Return the [X, Y] coordinate for the center point of the cell that contains the specified text.  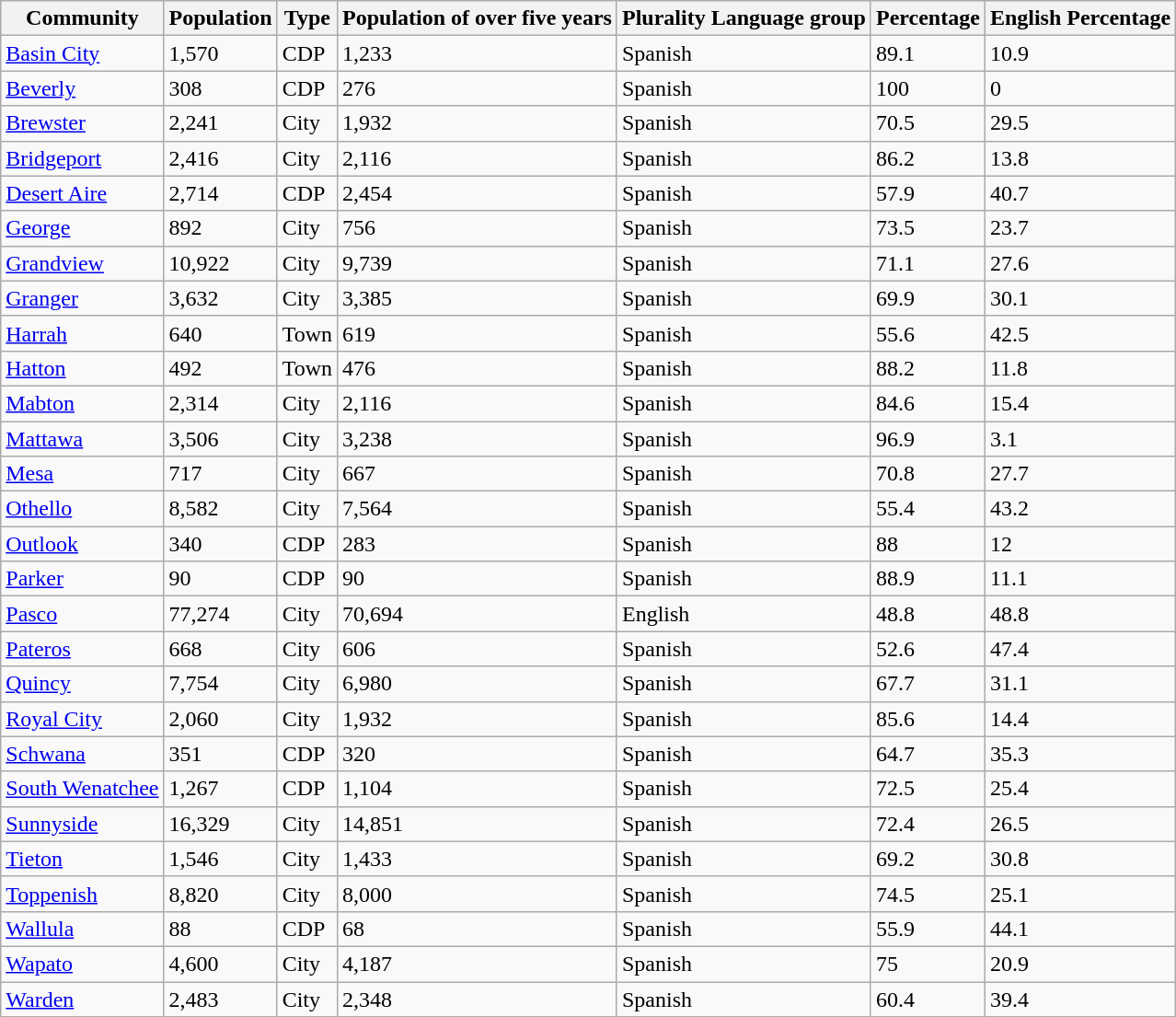
Parker [83, 579]
12 [1080, 544]
60.4 [928, 999]
2,483 [221, 999]
283 [478, 544]
25.1 [1080, 894]
31.1 [1080, 684]
Mattawa [83, 439]
Population [221, 18]
351 [221, 754]
Plurality Language group [744, 18]
Desert Aire [83, 193]
308 [221, 88]
69.2 [928, 859]
7,564 [478, 509]
84.6 [928, 403]
Grandview [83, 263]
39.4 [1080, 999]
English Percentage [1080, 18]
85.6 [928, 719]
89.1 [928, 53]
1,267 [221, 789]
Beverly [83, 88]
68 [478, 929]
Quincy [83, 684]
52.6 [928, 649]
3,632 [221, 298]
2,714 [221, 193]
1,433 [478, 859]
13.8 [1080, 158]
3,238 [478, 439]
55.4 [928, 509]
42.5 [1080, 333]
30.8 [1080, 859]
2,348 [478, 999]
4,187 [478, 964]
619 [478, 333]
3,506 [221, 439]
30.1 [1080, 298]
Mabton [83, 403]
40.7 [1080, 193]
George [83, 228]
2,314 [221, 403]
44.1 [1080, 929]
Bridgeport [83, 158]
Schwana [83, 754]
Community [83, 18]
10.9 [1080, 53]
72.4 [928, 824]
Warden [83, 999]
16,329 [221, 824]
320 [478, 754]
27.6 [1080, 263]
892 [221, 228]
4,600 [221, 964]
1,233 [478, 53]
Population of over five years [478, 18]
74.5 [928, 894]
0 [1080, 88]
2,454 [478, 193]
70.5 [928, 123]
Pasco [83, 614]
27.7 [1080, 474]
Harrah [83, 333]
Wapato [83, 964]
2,416 [221, 158]
8,820 [221, 894]
73.5 [928, 228]
64.7 [928, 754]
3.1 [1080, 439]
1,104 [478, 789]
English [744, 614]
756 [478, 228]
Hatton [83, 368]
77,274 [221, 614]
Percentage [928, 18]
667 [478, 474]
Type [307, 18]
Royal City [83, 719]
Wallula [83, 929]
69.9 [928, 298]
10,922 [221, 263]
492 [221, 368]
11.8 [1080, 368]
57.9 [928, 193]
Toppenish [83, 894]
70.8 [928, 474]
86.2 [928, 158]
7,754 [221, 684]
55.6 [928, 333]
96.9 [928, 439]
14,851 [478, 824]
8,000 [478, 894]
276 [478, 88]
100 [928, 88]
71.1 [928, 263]
1,546 [221, 859]
2,241 [221, 123]
75 [928, 964]
25.4 [1080, 789]
668 [221, 649]
67.7 [928, 684]
20.9 [1080, 964]
Pateros [83, 649]
14.4 [1080, 719]
9,739 [478, 263]
Brewster [83, 123]
6,980 [478, 684]
Basin City [83, 53]
340 [221, 544]
717 [221, 474]
606 [478, 649]
Mesa [83, 474]
2,060 [221, 719]
70,694 [478, 614]
Sunnyside [83, 824]
8,582 [221, 509]
29.5 [1080, 123]
3,385 [478, 298]
26.5 [1080, 824]
15.4 [1080, 403]
88.9 [928, 579]
47.4 [1080, 649]
Othello [83, 509]
72.5 [928, 789]
South Wenatchee [83, 789]
23.7 [1080, 228]
Outlook [83, 544]
640 [221, 333]
43.2 [1080, 509]
1,570 [221, 53]
88.2 [928, 368]
Granger [83, 298]
476 [478, 368]
55.9 [928, 929]
Tieton [83, 859]
11.1 [1080, 579]
35.3 [1080, 754]
